Capture the cell that displays the provided text and extract its (x, y) central coordinate. 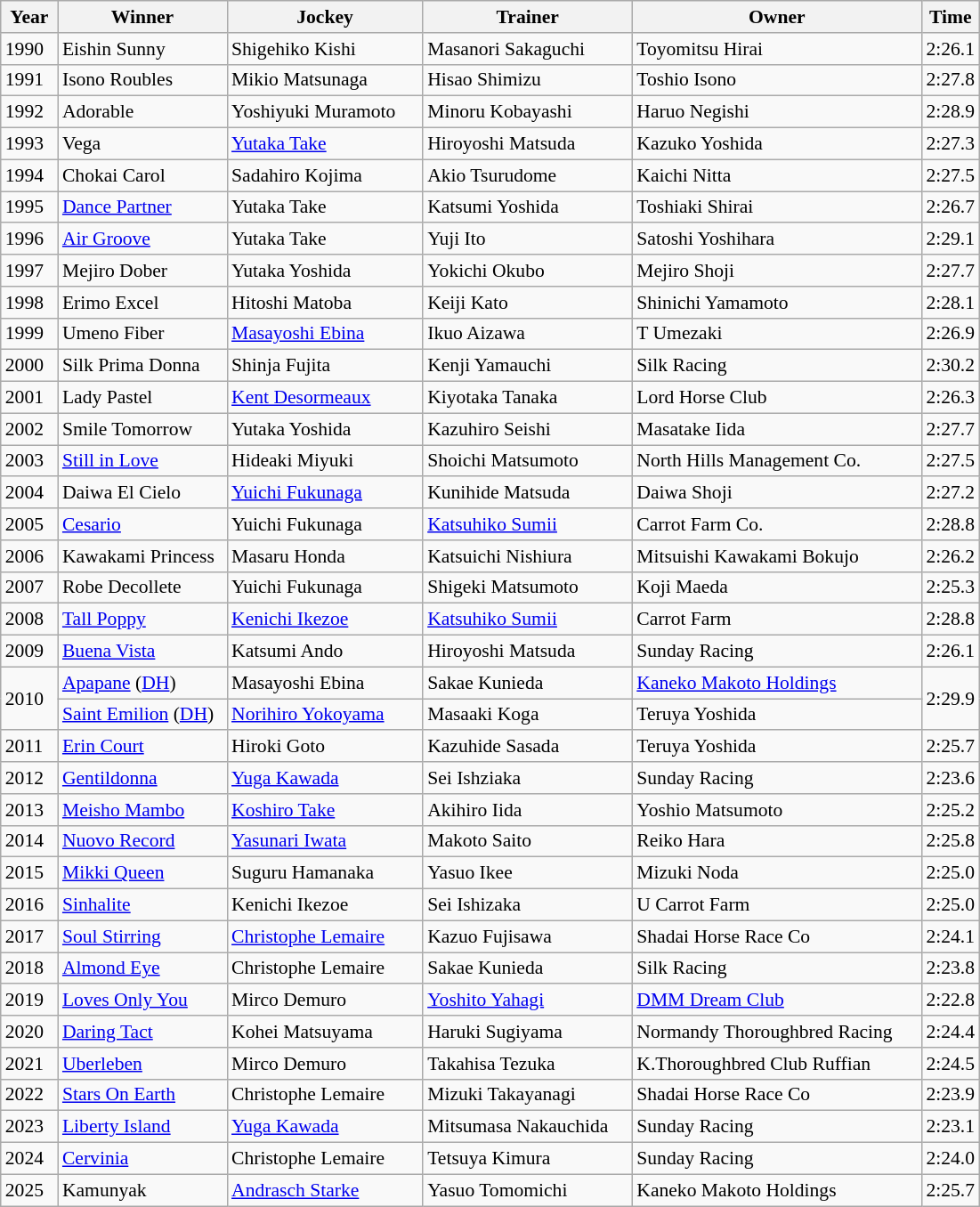
2003 (29, 461)
Shinichi Yamamoto (776, 303)
Daring Tact (142, 1032)
Liberty Island (142, 1127)
Toshiaki Shirai (776, 207)
2022 (29, 1095)
2017 (29, 936)
Air Groove (142, 239)
Mikki Queen (142, 873)
2:24.4 (951, 1032)
Meisho Mambo (142, 810)
Masaru Honda (325, 556)
Toshio Isono (776, 80)
2010 (29, 698)
Kazuhide Sasada (527, 747)
Cesario (142, 524)
1994 (29, 175)
Trainer (527, 17)
Time (951, 17)
2012 (29, 778)
2:26.2 (951, 556)
Uberleben (142, 1064)
Apapane (DH) (142, 683)
1993 (29, 144)
2011 (29, 747)
Daiwa El Cielo (142, 493)
2007 (29, 587)
Lord Horse Club (776, 398)
Satoshi Yoshihara (776, 239)
Haruki Sugiyama (527, 1032)
Kohei Matsuyama (325, 1032)
2:25.2 (951, 810)
Shoichi Matsumoto (527, 461)
Haruo Negishi (776, 112)
Gentildonna (142, 778)
Umeno Fiber (142, 334)
2:25.8 (951, 841)
Nuovo Record (142, 841)
Almond Eye (142, 968)
2:30.2 (951, 366)
2:26.7 (951, 207)
Shigeki Matsumoto (527, 587)
Masaaki Koga (527, 715)
Kazuko Yoshida (776, 144)
North Hills Management Co. (776, 461)
Norihiro Yokoyama (325, 715)
Yuji Ito (527, 239)
Yoshiyuki Muramoto (325, 112)
1998 (29, 303)
Cervinia (142, 1159)
Masanori Sakaguchi (527, 49)
Owner (776, 17)
2:23.6 (951, 778)
Jockey (325, 17)
1991 (29, 80)
2023 (29, 1127)
Carrot Farm Co. (776, 524)
Hitoshi Matoba (325, 303)
2:26.3 (951, 398)
Eishin Sunny (142, 49)
2000 (29, 366)
Buena Vista (142, 652)
2020 (29, 1032)
2004 (29, 493)
Takahisa Tezuka (527, 1064)
2:27.8 (951, 80)
Yoshio Matsumoto (776, 810)
Shinja Fujita (325, 366)
2002 (29, 429)
Koji Maeda (776, 587)
Soul Stirring (142, 936)
1990 (29, 49)
2:24.0 (951, 1159)
2006 (29, 556)
Winner (142, 17)
2:27.2 (951, 493)
Yasunari Iwata (325, 841)
Sadahiro Kojima (325, 175)
2:26.9 (951, 334)
2:27.3 (951, 144)
Isono Roubles (142, 80)
Suguru Hamanaka (325, 873)
Mitsumasa Nakauchida (527, 1127)
Kamunyak (142, 1190)
Yoshito Yahagi (527, 1000)
Koshiro Take (325, 810)
T Umezaki (776, 334)
2:23.1 (951, 1127)
Silk Prima Donna (142, 366)
2:28.1 (951, 303)
2001 (29, 398)
Erimo Excel (142, 303)
Smile Tomorrow (142, 429)
Yasuo Ikee (527, 873)
K.Thoroughbred Club Ruffian (776, 1064)
2016 (29, 905)
Saint Emilion (DH) (142, 715)
Tetsuya Kimura (527, 1159)
Hiroki Goto (325, 747)
Makoto Saito (527, 841)
Sinhalite (142, 905)
Sei Ishziaka (527, 778)
Tall Poppy (142, 620)
Andrasch Starke (325, 1190)
1996 (29, 239)
DMM Dream Club (776, 1000)
Toyomitsu Hirai (776, 49)
Kent Desormeaux (325, 398)
Kunihide Matsuda (527, 493)
Katsumi Ando (325, 652)
Reiko Hara (776, 841)
Katsuichi Nishiura (527, 556)
Akihiro Iida (527, 810)
2:29.1 (951, 239)
2025 (29, 1190)
Dance Partner (142, 207)
Kiyotaka Tanaka (527, 398)
Mizuki Noda (776, 873)
2008 (29, 620)
1992 (29, 112)
Kenji Yamauchi (527, 366)
2021 (29, 1064)
2009 (29, 652)
Minoru Kobayashi (527, 112)
1999 (29, 334)
2005 (29, 524)
2:25.3 (951, 587)
Mikio Matsunaga (325, 80)
Year (29, 17)
2:29.9 (951, 698)
2015 (29, 873)
U Carrot Farm (776, 905)
Keiji Kato (527, 303)
Yokichi Okubo (527, 271)
Hideaki Miyuki (325, 461)
Kazuo Fujisawa (527, 936)
2:23.9 (951, 1095)
2018 (29, 968)
Kawakami Princess (142, 556)
Yasuo Tomomichi (527, 1190)
Masatake Iida (776, 429)
Still in Love (142, 461)
2:24.5 (951, 1064)
1997 (29, 271)
2:28.9 (951, 112)
Kaichi Nitta (776, 175)
Stars On Earth (142, 1095)
Erin Court (142, 747)
Chokai Carol (142, 175)
Daiwa Shoji (776, 493)
Katsumi Yoshida (527, 207)
Mejiro Shoji (776, 271)
Kazuhiro Seishi (527, 429)
2:22.8 (951, 1000)
Robe Decollete (142, 587)
Shigehiko Kishi (325, 49)
Carrot Farm (776, 620)
Sei Ishizaka (527, 905)
1995 (29, 207)
Ikuo Aizawa (527, 334)
Lady Pastel (142, 398)
2019 (29, 1000)
2013 (29, 810)
2024 (29, 1159)
Mizuki Takayanagi (527, 1095)
Akio Tsurudome (527, 175)
Adorable (142, 112)
2014 (29, 841)
Loves Only You (142, 1000)
Vega (142, 144)
2:24.1 (951, 936)
Normandy Thoroughbred Racing (776, 1032)
2:23.8 (951, 968)
Mitsuishi Kawakami Bokujo (776, 556)
Hisao Shimizu (527, 80)
Mejiro Dober (142, 271)
